Determine the [X, Y] coordinate at the center of the cell enclosing the given text.  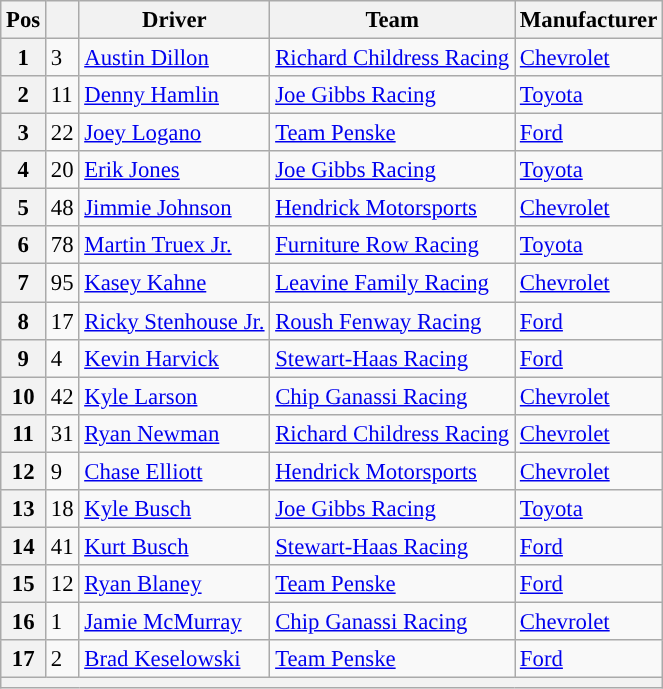
20 [62, 170]
Jimmie Johnson [174, 208]
Kyle Busch [174, 509]
Kurt Busch [174, 546]
Roush Fenway Racing [392, 321]
14 [24, 546]
10 [24, 396]
Jamie McMurray [174, 621]
8 [24, 321]
18 [62, 509]
Team [392, 20]
Austin Dillon [174, 58]
6 [24, 245]
Manufacturer [589, 20]
16 [24, 621]
78 [62, 245]
Erik Jones [174, 170]
Martin Truex Jr. [174, 245]
Ryan Newman [174, 433]
Joey Logano [174, 133]
Furniture Row Racing [392, 245]
Ricky Stenhouse Jr. [174, 321]
95 [62, 283]
31 [62, 433]
5 [24, 208]
Kyle Larson [174, 396]
Brad Keselowski [174, 659]
Ryan Blaney [174, 584]
15 [24, 584]
Denny Hamlin [174, 95]
Pos [24, 20]
7 [24, 283]
22 [62, 133]
41 [62, 546]
Kevin Harvick [174, 358]
13 [24, 509]
Chase Elliott [174, 471]
48 [62, 208]
Kasey Kahne [174, 283]
Driver [174, 20]
Leavine Family Racing [392, 283]
42 [62, 396]
